Capture the cell that displays the provided text and extract its (x, y) central coordinate. 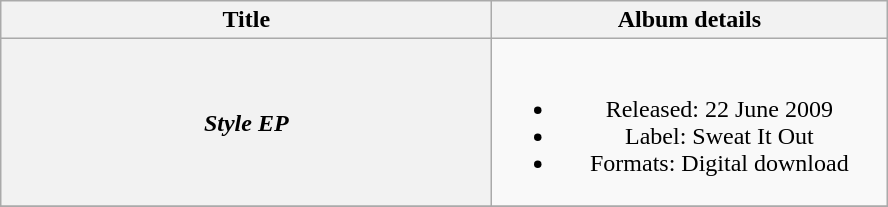
Title (246, 20)
Album details (690, 20)
Style EP (246, 122)
Released: 22 June 2009Label: Sweat It OutFormats: Digital download (690, 122)
